Pinpoint the cell where the given text exists, returning its [x, y] midpoint coordinate. 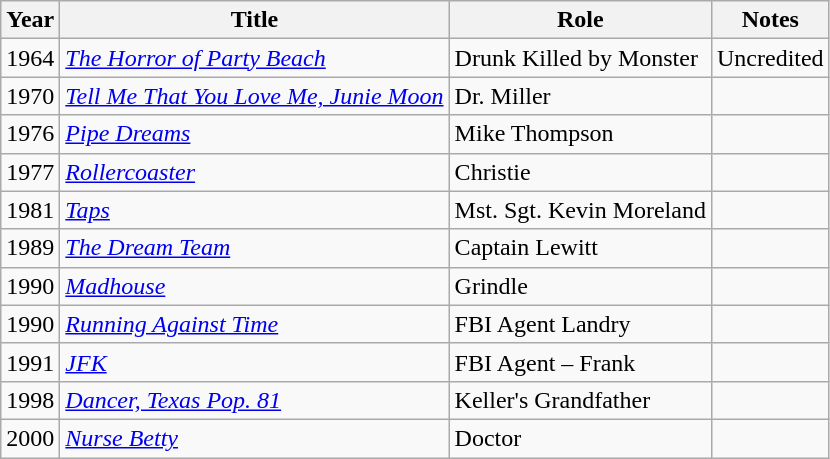
1998 [30, 400]
The Dream Team [254, 248]
Keller's Grandfather [580, 400]
1964 [30, 58]
FBI Agent Landry [580, 324]
Running Against Time [254, 324]
1989 [30, 248]
Drunk Killed by Monster [580, 58]
Taps [254, 210]
1976 [30, 134]
1991 [30, 362]
FBI Agent – Frank [580, 362]
Dr. Miller [580, 96]
Christie [580, 172]
JFK [254, 362]
Mike Thompson [580, 134]
2000 [30, 438]
1981 [30, 210]
Year [30, 20]
Tell Me That You Love Me, Junie Moon [254, 96]
Nurse Betty [254, 438]
Title [254, 20]
Doctor [580, 438]
Captain Lewitt [580, 248]
1977 [30, 172]
Uncredited [770, 58]
Pipe Dreams [254, 134]
Role [580, 20]
Madhouse [254, 286]
Rollercoaster [254, 172]
Notes [770, 20]
Mst. Sgt. Kevin Moreland [580, 210]
1970 [30, 96]
Dancer, Texas Pop. 81 [254, 400]
The Horror of Party Beach [254, 58]
Grindle [580, 286]
